Find where the given text appears and provide that cell's center as (X, Y) coordinate. 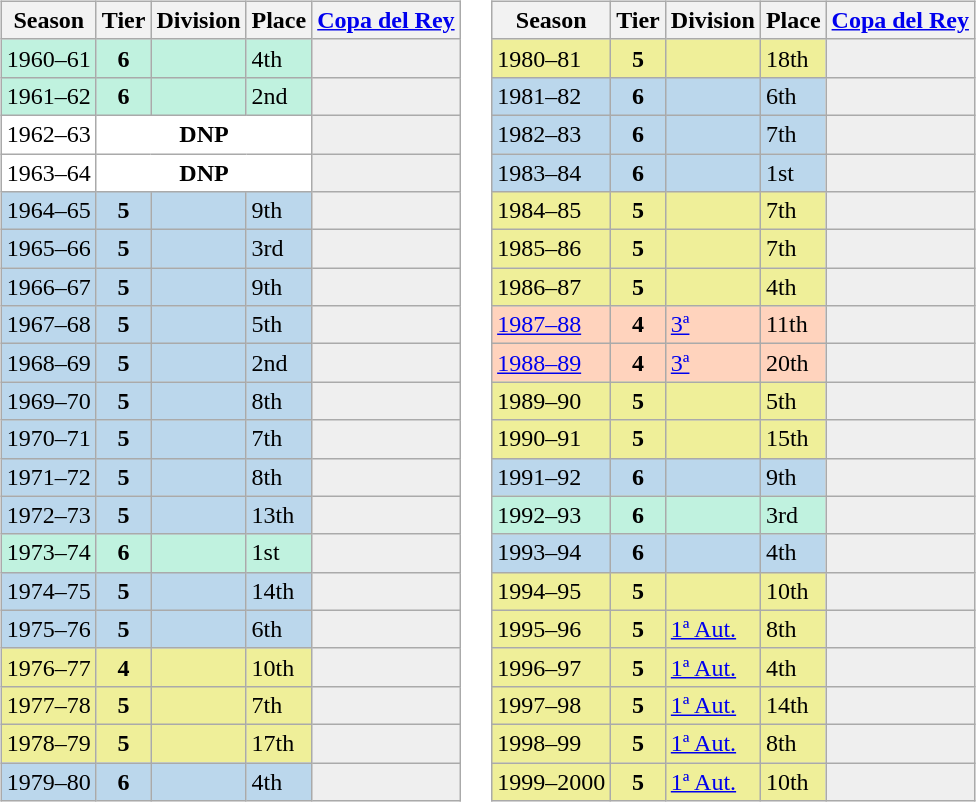
1966–67 (48, 287)
1976–77 (48, 667)
1987–88 (552, 325)
1992–93 (552, 515)
1990–91 (552, 439)
1997–98 (552, 705)
1962–63 (48, 134)
11th (793, 325)
1982–83 (552, 134)
1984–85 (552, 211)
1977–78 (48, 705)
1991–92 (552, 477)
1961–62 (48, 96)
1970–71 (48, 439)
1995–96 (552, 629)
1988–89 (552, 363)
1993–94 (552, 553)
1986–87 (552, 287)
1973–74 (48, 553)
1983–84 (552, 173)
1996–97 (552, 667)
1968–69 (48, 363)
1989–90 (552, 401)
1963–64 (48, 173)
1978–79 (48, 743)
1964–65 (48, 211)
1975–76 (48, 629)
1969–70 (48, 401)
1971–72 (48, 477)
1985–86 (552, 249)
1972–73 (48, 515)
1994–95 (552, 591)
1999–2000 (552, 781)
1965–66 (48, 249)
18th (793, 58)
20th (793, 363)
1998–99 (552, 743)
1967–68 (48, 325)
1960–61 (48, 58)
13th (279, 515)
17th (279, 743)
1980–81 (552, 58)
15th (793, 439)
1974–75 (48, 591)
1981–82 (552, 96)
1979–80 (48, 781)
